Return the [x, y] coordinate for the center point of the cell that contains the specified text.  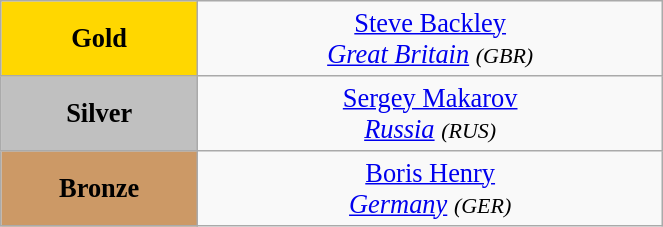
Steve BackleyGreat Britain (GBR) [430, 38]
Gold [100, 38]
Sergey MakarovRussia (RUS) [430, 112]
Bronze [100, 188]
Boris HenryGermany (GER) [430, 188]
Silver [100, 112]
